Pinpoint the cell where the given text exists, returning its (x, y) midpoint coordinate. 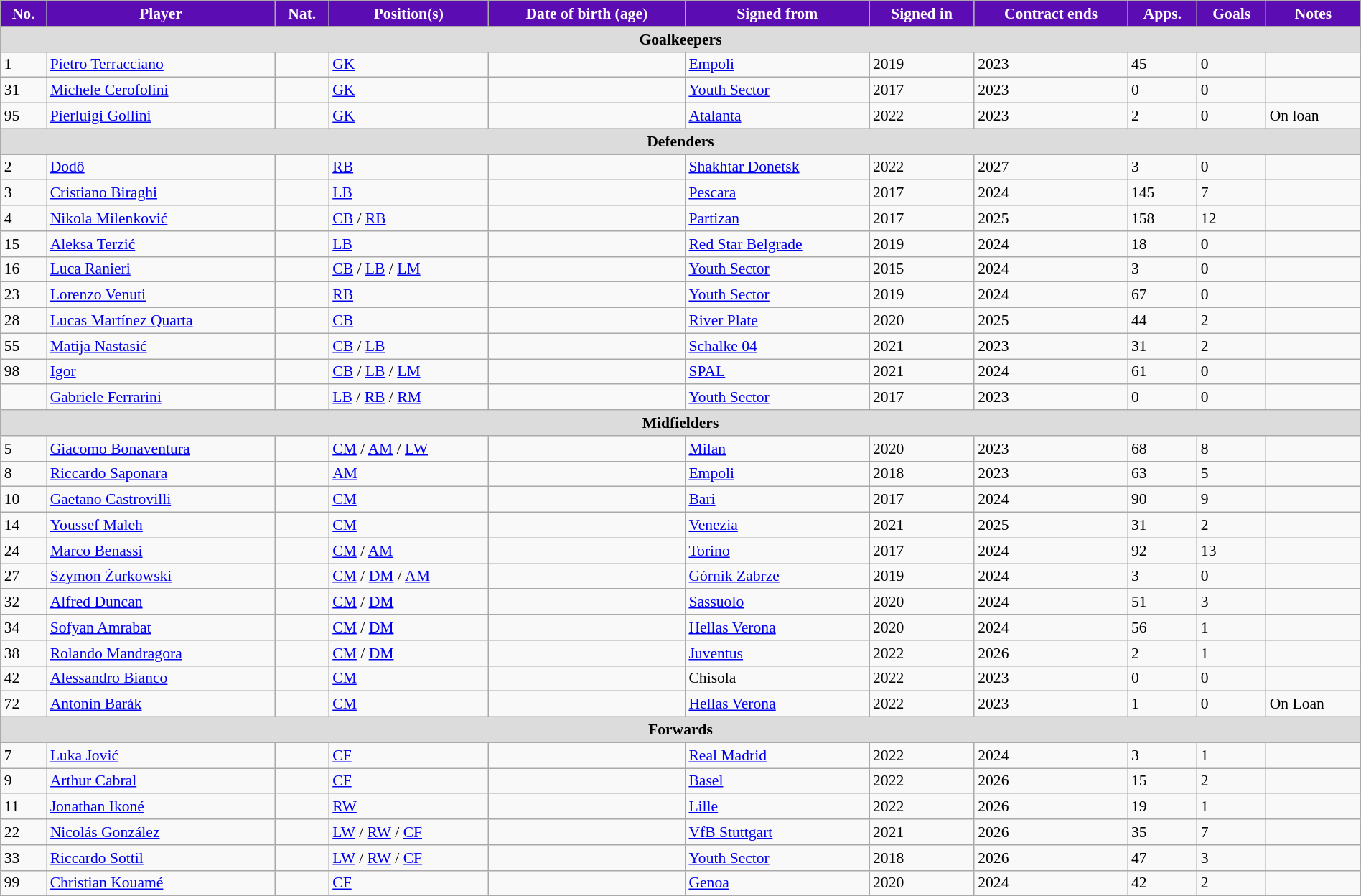
11 (24, 807)
Rolando Mandragora (161, 653)
24 (24, 551)
Michele Cerofolini (161, 90)
Atalanta (777, 116)
45 (1163, 65)
Riccardo Sottil (161, 858)
Alessandro Bianco (161, 678)
Christian Kouamé (161, 883)
12 (1232, 218)
Marco Benassi (161, 551)
98 (24, 372)
River Plate (777, 321)
32 (24, 602)
28 (24, 321)
Aleksa Terzić (161, 244)
AM (408, 474)
RW (408, 807)
Genoa (777, 883)
16 (24, 269)
CM / DM / AM (408, 577)
SPAL (777, 372)
95 (24, 116)
Pietro Terracciano (161, 65)
27 (24, 577)
13 (1232, 551)
Dodô (161, 167)
Schalke 04 (777, 346)
63 (1163, 474)
10 (24, 500)
92 (1163, 551)
Milan (777, 449)
Sofyan Amrabat (161, 627)
44 (1163, 321)
Date of birth (age) (586, 14)
CB / RB (408, 218)
On Loan (1314, 704)
Red Star Belgrade (777, 244)
61 (1163, 372)
Juventus (777, 653)
Bari (777, 500)
14 (24, 526)
Górnik Zabrze (777, 577)
Partizan (777, 218)
22 (24, 832)
Venezia (777, 526)
51 (1163, 602)
Szymon Żurkowski (161, 577)
99 (24, 883)
Signed from (777, 14)
Giacomo Bonaventura (161, 449)
Lorenzo Venuti (161, 295)
Igor (161, 372)
Matija Nastasić (161, 346)
Goalkeepers (680, 39)
72 (24, 704)
Gabriele Ferrarini (161, 398)
Real Madrid (777, 755)
Jonathan Ikoné (161, 807)
68 (1163, 449)
Torino (777, 551)
On loan (1314, 116)
Basel (777, 781)
Forwards (680, 730)
19 (1163, 807)
Shakhtar Donetsk (777, 167)
Luka Jović (161, 755)
Lille (777, 807)
158 (1163, 218)
23 (24, 295)
Antonín Barák (161, 704)
Apps. (1163, 14)
CB (408, 321)
Midfielders (680, 423)
4 (24, 218)
Nikola Milenković (161, 218)
Nicolás González (161, 832)
Nat. (301, 14)
2015 (922, 269)
35 (1163, 832)
18 (1163, 244)
Gaetano Castrovilli (161, 500)
Alfred Duncan (161, 602)
VfB Stuttgart (777, 832)
34 (24, 627)
56 (1163, 627)
Player (161, 14)
Cristiano Biraghi (161, 193)
90 (1163, 500)
Chisola (777, 678)
Defenders (680, 141)
Arthur Cabral (161, 781)
Goals (1232, 14)
CB / LB (408, 346)
No. (24, 14)
Sassuolo (777, 602)
145 (1163, 193)
CM / AM / LW (408, 449)
Lucas Martínez Quarta (161, 321)
38 (24, 653)
Notes (1314, 14)
Riccardo Saponara (161, 474)
55 (24, 346)
LB / RB / RM (408, 398)
Signed in (922, 14)
Pescara (777, 193)
33 (24, 858)
Position(s) (408, 14)
CM / AM (408, 551)
Youssef Maleh (161, 526)
2027 (1051, 167)
47 (1163, 858)
Pierluigi Gollini (161, 116)
Contract ends (1051, 14)
Luca Ranieri (161, 269)
67 (1163, 295)
